Extract the [X, Y] coordinate from the center of the cell holding the provided text.  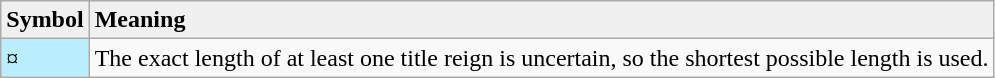
¤ [45, 58]
The exact length of at least one title reign is uncertain, so the shortest possible length is used. [542, 58]
Meaning [542, 20]
Symbol [45, 20]
